Detect which cell encompasses the target text, then output its [x, y] center coordinate. 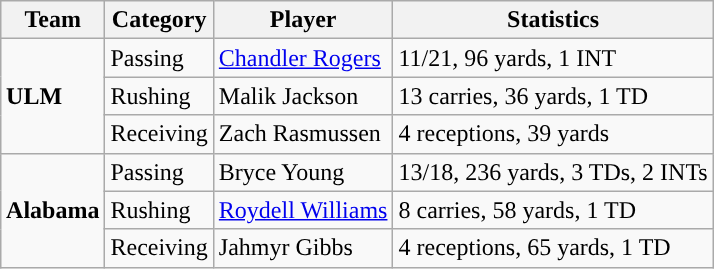
8 carries, 58 yards, 1 TD [553, 210]
Statistics [553, 20]
4 receptions, 65 yards, 1 TD [553, 248]
13 carries, 36 yards, 1 TD [553, 96]
4 receptions, 39 yards [553, 134]
ULM [53, 96]
Malik Jackson [303, 96]
Zach Rasmussen [303, 134]
Team [53, 20]
Roydell Williams [303, 210]
Jahmyr Gibbs [303, 248]
13/18, 236 yards, 3 TDs, 2 INTs [553, 172]
Player [303, 20]
Chandler Rogers [303, 58]
11/21, 96 yards, 1 INT [553, 58]
Category [159, 20]
Alabama [53, 210]
Bryce Young [303, 172]
